Search for the cell housing the specified text and yield its [x, y] center coordinate. 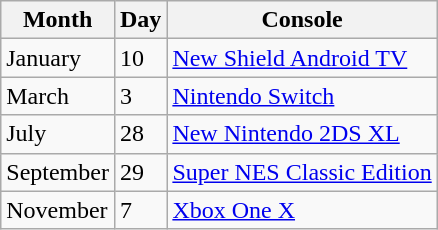
January [58, 58]
September [58, 172]
28 [140, 134]
Month [58, 20]
10 [140, 58]
March [58, 96]
7 [140, 210]
Super NES Classic Edition [302, 172]
3 [140, 96]
Nintendo Switch [302, 96]
Day [140, 20]
Console [302, 20]
Xbox One X [302, 210]
New Nintendo 2DS XL [302, 134]
November [58, 210]
July [58, 134]
29 [140, 172]
New Shield Android TV [302, 58]
